Detect which cell encompasses the target text, then output its [x, y] center coordinate. 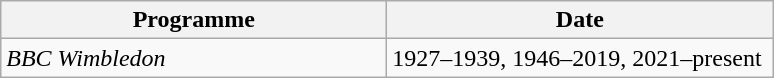
Programme [194, 20]
Date [580, 20]
BBC Wimbledon [194, 58]
1927–1939, 1946–2019, 2021–present [580, 58]
